Return [X, Y] of the center of cell containing provided text 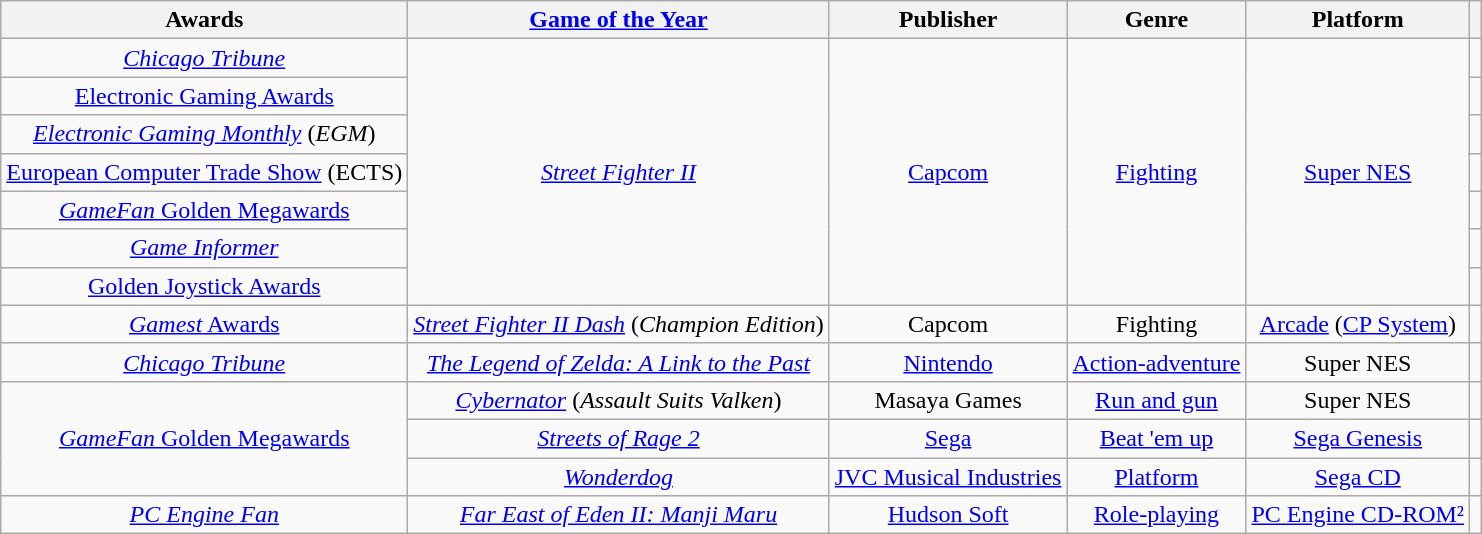
Game of the Year [618, 20]
Awards [204, 20]
PC Engine Fan [204, 515]
Game Informer [204, 248]
The Legend of Zelda: A Link to the Past [618, 362]
Electronic Gaming Monthly (EGM) [204, 134]
Sega CD [1358, 477]
Sega Genesis [1358, 438]
Publisher [948, 20]
European Computer Trade Show (ECTS) [204, 172]
Nintendo [948, 362]
Role-playing [1156, 515]
Cybernator (Assault Suits Valken) [618, 400]
Hudson Soft [948, 515]
Arcade (CP System) [1358, 324]
Sega [948, 438]
Run and gun [1156, 400]
Genre [1156, 20]
Gamest Awards [204, 324]
Action-adventure [1156, 362]
Electronic Gaming Awards [204, 96]
Golden Joystick Awards [204, 286]
JVC Musical Industries [948, 477]
Far East of Eden II: Manji Maru [618, 515]
Street Fighter II Dash (Champion Edition) [618, 324]
PC Engine CD-ROM² [1358, 515]
Wonderdog [618, 477]
Street Fighter II [618, 172]
Beat 'em up [1156, 438]
Streets of Rage 2 [618, 438]
Masaya Games [948, 400]
